Output the [X, Y] coordinate of the center of the cell containing the given text.  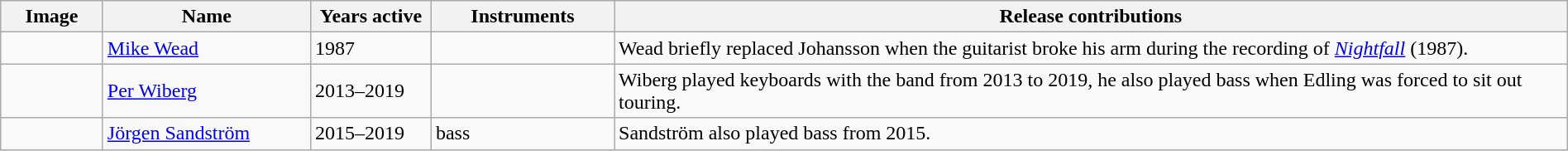
Per Wiberg [207, 91]
Mike Wead [207, 48]
Instruments [523, 17]
Wead briefly replaced Johansson when the guitarist broke his arm during the recording of Nightfall (1987). [1090, 48]
Years active [370, 17]
Sandström also played bass from 2015. [1090, 134]
bass [523, 134]
Release contributions [1090, 17]
Jörgen Sandström [207, 134]
Name [207, 17]
2015–2019 [370, 134]
Wiberg played keyboards with the band from 2013 to 2019, he also played bass when Edling was forced to sit out touring. [1090, 91]
Image [52, 17]
1987 [370, 48]
2013–2019 [370, 91]
